Scan for the cell matching the given text and deliver its [X, Y] coordinate at center. 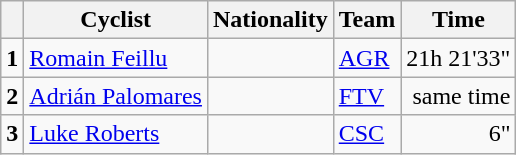
2 [12, 96]
AGR [367, 58]
FTV [367, 96]
Time [458, 20]
Nationality [270, 20]
CSC [367, 134]
Team [367, 20]
Adrián Palomares [116, 96]
6" [458, 134]
same time [458, 96]
Luke Roberts [116, 134]
Romain Feillu [116, 58]
Cyclist [116, 20]
21h 21'33" [458, 58]
1 [12, 58]
3 [12, 134]
